For the text-containing cell, return its midpoint in [x, y] coordinate format. 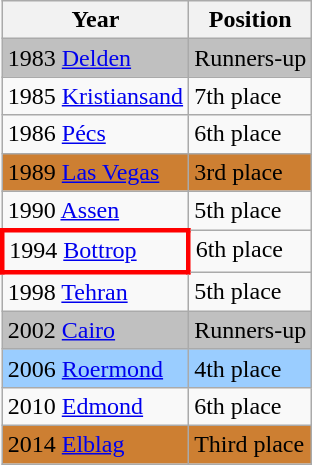
7th place [250, 96]
Position [250, 20]
1983 Delden [95, 58]
1985 Kristiansand [95, 96]
2010 Edmond [95, 406]
2006 Roermond [95, 368]
3rd place [250, 172]
Third place [250, 444]
1998 Tehran [95, 292]
1994 Bottrop [95, 252]
1989 Las Vegas [95, 172]
2002 Cairo [95, 330]
2014 Elblag [95, 444]
Year [95, 20]
4th place [250, 368]
1986 Pécs [95, 134]
1990 Assen [95, 211]
